Identify which cell holds the provided text, then report its (X, Y) central coordinate. 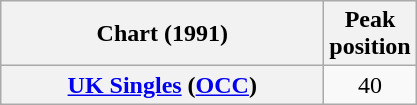
UK Singles (OCC) (162, 85)
Peakposition (370, 34)
40 (370, 85)
Chart (1991) (162, 34)
